Capture the cell that displays the provided text and extract its (x, y) central coordinate. 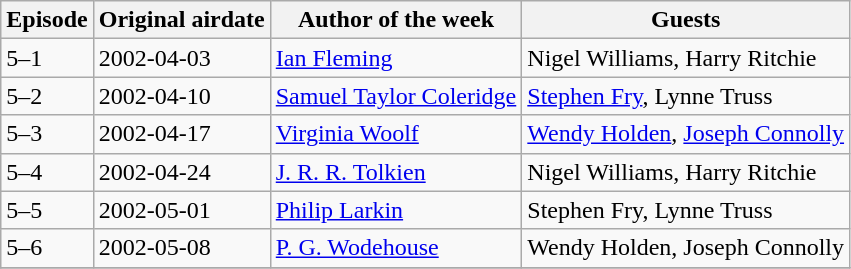
J. R. R. Tolkien (396, 172)
Ian Fleming (396, 58)
P. G. Wodehouse (396, 248)
Samuel Taylor Coleridge (396, 96)
5–4 (47, 172)
5–6 (47, 248)
Philip Larkin (396, 210)
2002-04-24 (182, 172)
2002-04-03 (182, 58)
Guests (686, 20)
2002-05-08 (182, 248)
5–1 (47, 58)
5–3 (47, 134)
2002-04-10 (182, 96)
Virginia Woolf (396, 134)
Original airdate (182, 20)
2002-05-01 (182, 210)
Episode (47, 20)
5–5 (47, 210)
Author of the week (396, 20)
5–2 (47, 96)
2002-04-17 (182, 134)
